Find where the given text appears and provide that cell's center as (X, Y) coordinate. 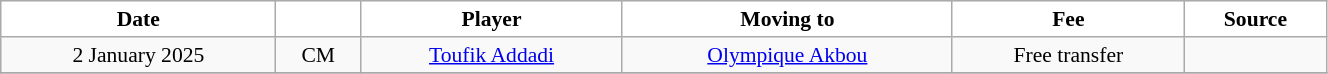
Source (1255, 19)
Toufik Addadi (492, 55)
Free transfer (1068, 55)
CM (318, 55)
Olympique Akbou (787, 55)
2 January 2025 (138, 55)
Date (138, 19)
Moving to (787, 19)
Player (492, 19)
Fee (1068, 19)
